Locate the cell with the specified text and output its [x, y] center coordinate. 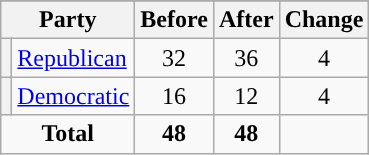
Democratic [74, 96]
Republican [74, 58]
After [246, 20]
Change [324, 20]
Total [68, 134]
16 [174, 96]
12 [246, 96]
36 [246, 58]
Before [174, 20]
Party [68, 20]
32 [174, 58]
